Detect which cell encompasses the target text, then output its (X, Y) center coordinate. 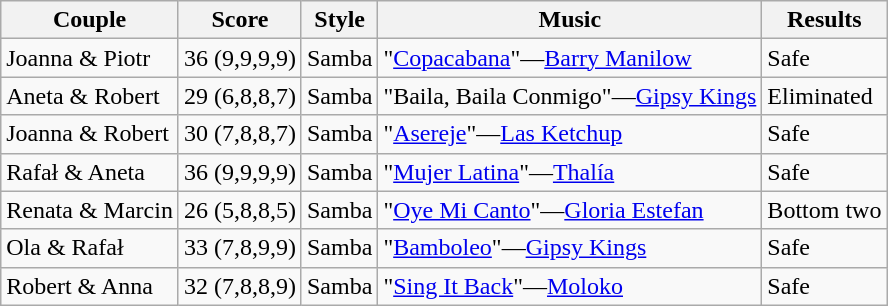
Rafał & Aneta (90, 172)
"Sing It Back"—Moloko (570, 286)
Ola & Rafał (90, 248)
"Baila, Baila Conmigo"—Gipsy Kings (570, 96)
Renata & Marcin (90, 210)
Eliminated (824, 96)
"Asereje"—Las Ketchup (570, 134)
Joanna & Robert (90, 134)
Score (240, 20)
32 (7,8,8,9) (240, 286)
"Mujer Latina"—Thalía (570, 172)
"Bamboleo"—Gipsy Kings (570, 248)
Style (339, 20)
33 (7,8,9,9) (240, 248)
Robert & Anna (90, 286)
Aneta & Robert (90, 96)
"Copacabana"—Barry Manilow (570, 58)
"Oye Mi Canto"—Gloria Estefan (570, 210)
26 (5,8,8,5) (240, 210)
Joanna & Piotr (90, 58)
30 (7,8,8,7) (240, 134)
29 (6,8,8,7) (240, 96)
Results (824, 20)
Bottom two (824, 210)
Music (570, 20)
Couple (90, 20)
